Provide the (x, y) coordinate of the cell's center where the given text is located.  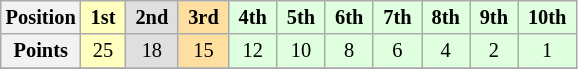
1st (104, 17)
Position (41, 17)
8 (349, 51)
18 (152, 51)
2 (494, 51)
10th (547, 17)
10 (301, 51)
2nd (152, 17)
12 (253, 51)
6 (397, 51)
15 (203, 51)
3rd (203, 17)
Points (41, 51)
4th (253, 17)
5th (301, 17)
8th (446, 17)
4 (446, 51)
25 (104, 51)
7th (397, 17)
9th (494, 17)
6th (349, 17)
1 (547, 51)
